Scan for the cell matching the given text and deliver its [X, Y] coordinate at center. 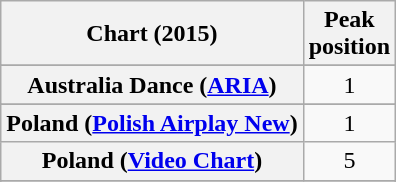
Poland (Polish Airplay New) [152, 123]
5 [349, 161]
Chart (2015) [152, 34]
Peakposition [349, 34]
Poland (Video Chart) [152, 161]
Australia Dance (ARIA) [152, 85]
